Determine the (X, Y) coordinate at the center of the cell enclosing the given text.  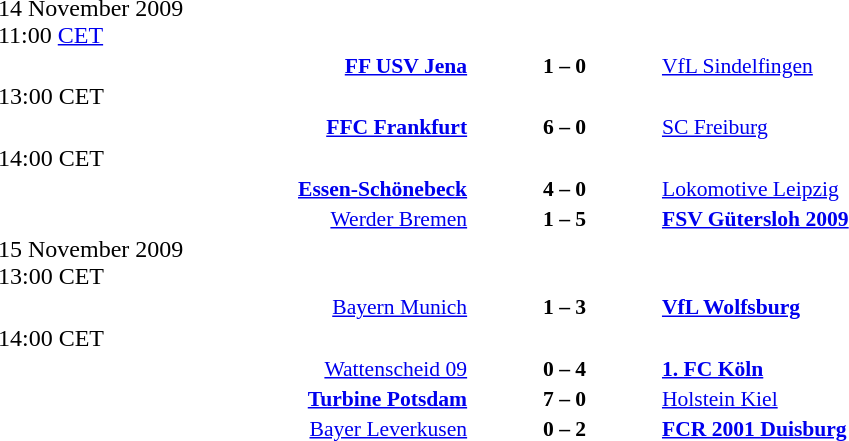
1 – 5 (564, 218)
6 – 0 (564, 127)
7 – 0 (564, 398)
1 – 3 (564, 307)
1 – 0 (564, 66)
4 – 0 (564, 188)
0 – 4 (564, 368)
